From the cell containing the given text, extract its center point as [x, y] coordinate. 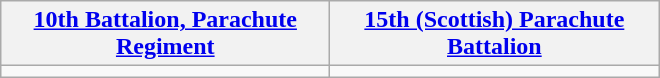
10th Battalion, Parachute Regiment [166, 34]
15th (Scottish) Parachute Battalion [494, 34]
